Extract the [x, y] coordinate from the center of the cell holding the provided text.  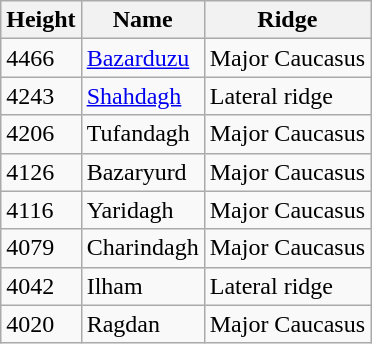
4020 [41, 324]
Ragdan [142, 324]
Tufandagh [142, 134]
4466 [41, 58]
4079 [41, 248]
Ilham [142, 286]
Charindagh [142, 248]
Bazaryurd [142, 172]
Bazarduzu [142, 58]
Height [41, 20]
Yaridagh [142, 210]
4126 [41, 172]
Shahdagh [142, 96]
4042 [41, 286]
Ridge [287, 20]
4116 [41, 210]
Name [142, 20]
4243 [41, 96]
4206 [41, 134]
